Extract the [X, Y] coordinate from the center of the cell holding the provided text.  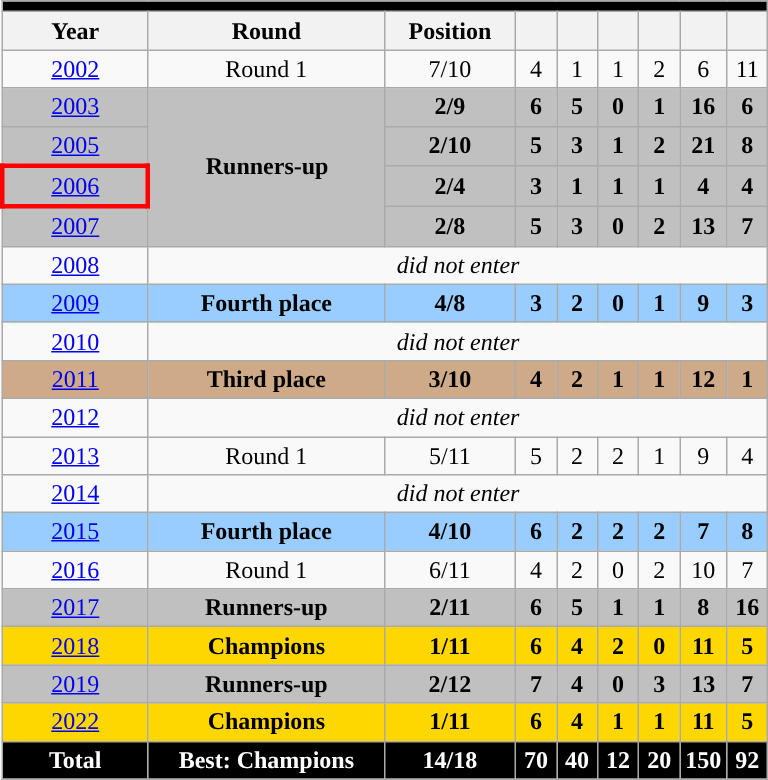
Year [75, 31]
7/10 [450, 69]
2/8 [450, 227]
40 [576, 760]
2005 [75, 146]
2022 [75, 722]
2018 [75, 646]
2011 [75, 379]
2/4 [450, 186]
2003 [75, 107]
10 [704, 570]
6/11 [450, 570]
2002 [75, 69]
4/8 [450, 303]
2013 [75, 455]
2/12 [450, 684]
2015 [75, 532]
2019 [75, 684]
5/11 [450, 455]
Third place [266, 379]
2006 [75, 186]
20 [660, 760]
2008 [75, 265]
2/10 [450, 146]
Total [75, 760]
2009 [75, 303]
14/18 [450, 760]
2/11 [450, 608]
2007 [75, 227]
3/10 [450, 379]
Position [450, 31]
4/10 [450, 532]
Best: Champions [266, 760]
2017 [75, 608]
Round [266, 31]
70 [536, 760]
2012 [75, 417]
21 [704, 146]
2/9 [450, 107]
92 [748, 760]
150 [704, 760]
2010 [75, 341]
2016 [75, 570]
2014 [75, 494]
